Identify which cell holds the provided text, then report its [x, y] central coordinate. 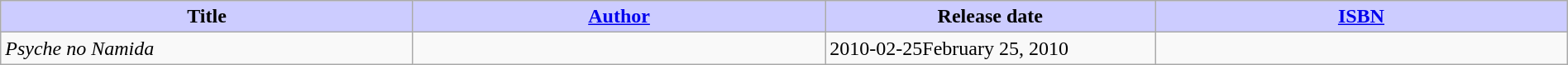
2010-02-25February 25, 2010 [991, 48]
ISBN [1361, 17]
Psyche no Namida [207, 48]
Title [207, 17]
Release date [991, 17]
Author [619, 17]
